Scan for the cell matching the given text and deliver its [X, Y] coordinate at center. 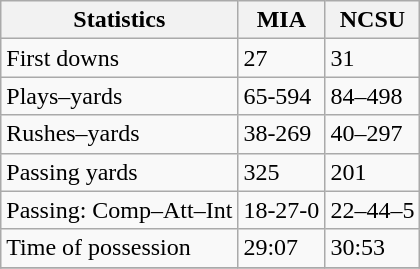
325 [282, 172]
First downs [120, 58]
18-27-0 [282, 210]
NCSU [372, 20]
22–44–5 [372, 210]
31 [372, 58]
30:53 [372, 248]
29:07 [282, 248]
Time of possession [120, 248]
Rushes–yards [120, 134]
201 [372, 172]
65-594 [282, 96]
Passing yards [120, 172]
Statistics [120, 20]
38-269 [282, 134]
40–297 [372, 134]
Passing: Comp–Att–Int [120, 210]
MIA [282, 20]
Plays–yards [120, 96]
27 [282, 58]
84–498 [372, 96]
